Capture the cell that displays the provided text and extract its [X, Y] central coordinate. 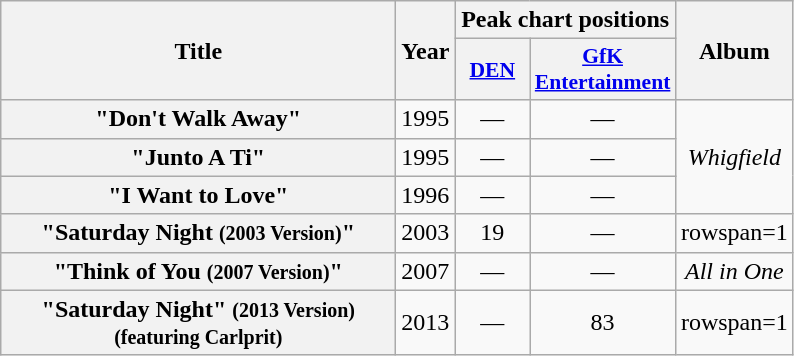
1996 [426, 195]
"Saturday Night" (2013 Version) (featuring Carlprit) [198, 322]
83 [603, 322]
2013 [426, 322]
"Think of You (2007 Version)" [198, 271]
Album [734, 50]
"Saturday Night (2003 Version)" [198, 233]
"Junto A Ti" [198, 157]
DEN [492, 70]
2007 [426, 271]
GfK Entertainment [603, 70]
Whigfield [734, 157]
Peak chart positions [566, 20]
Year [426, 50]
19 [492, 233]
2003 [426, 233]
"Don't Walk Away" [198, 119]
All in One [734, 271]
"I Want to Love" [198, 195]
Title [198, 50]
